From the cell containing the given text, extract its center point as [x, y] coordinate. 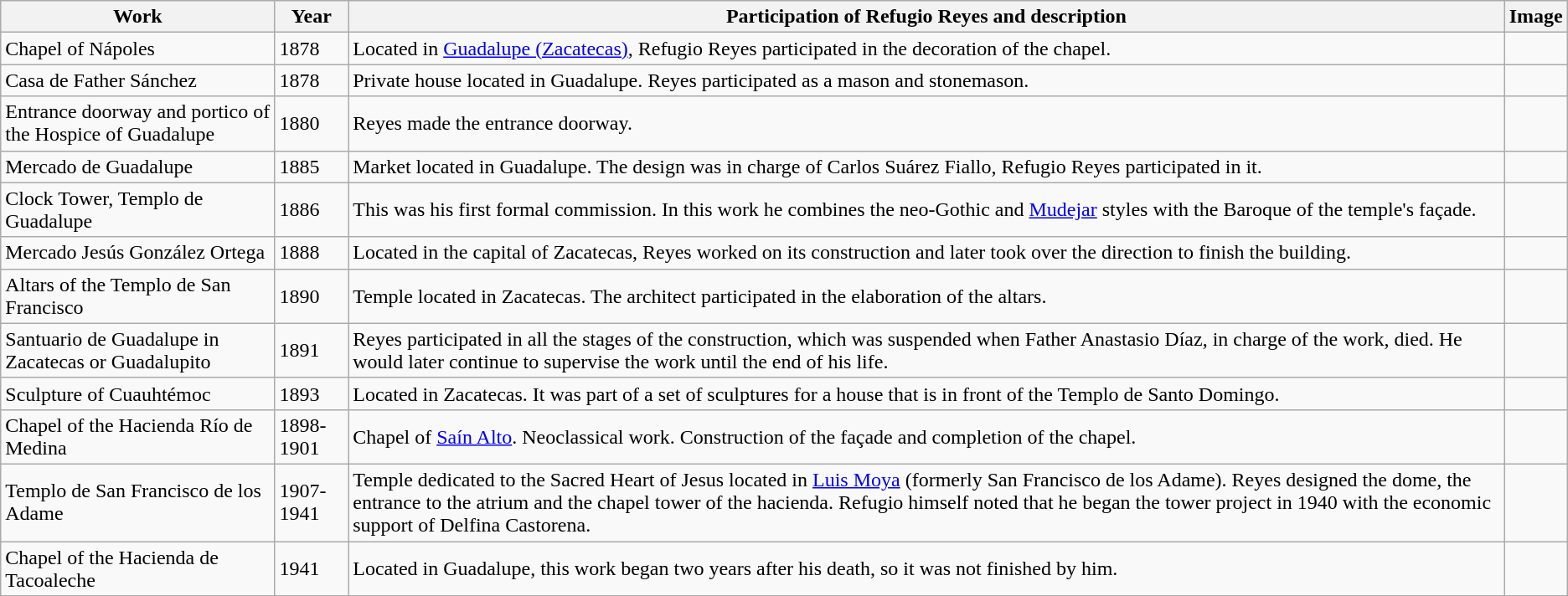
Mercado de Guadalupe [137, 167]
Private house located in Guadalupe. Reyes participated as a mason and stonemason. [926, 80]
1891 [312, 350]
Image [1536, 17]
Chapel of Saín Alto. Neoclassical work. Construction of the façade and completion of the chapel. [926, 437]
Casa de Father Sánchez [137, 80]
Market located in Guadalupe. The design was in charge of Carlos Suárez Fiallo, Refugio Reyes participated in it. [926, 167]
1888 [312, 253]
This was his first formal commission. In this work he combines the neo-Gothic and Mudejar styles with the Baroque of the temple's façade. [926, 209]
1907-1941 [312, 502]
Chapel of Nápoles [137, 49]
1880 [312, 124]
1941 [312, 568]
Located in Guadalupe, this work began two years after his death, so it was not finished by him. [926, 568]
1893 [312, 393]
Templo de San Francisco de los Adame [137, 502]
1886 [312, 209]
1890 [312, 296]
Entrance doorway and portico of the Hospice of Guadalupe [137, 124]
Chapel of the Hacienda Río de Medina [137, 437]
Chapel of the Hacienda de Tacoaleche [137, 568]
Temple located in Zacatecas. The architect participated in the elaboration of the altars. [926, 296]
Mercado Jesús González Ortega [137, 253]
Work [137, 17]
Sculpture of Cuauhtémoc [137, 393]
1898-1901 [312, 437]
Participation of Refugio Reyes and description [926, 17]
Santuario de Guadalupe in Zacatecas or Guadalupito [137, 350]
Year [312, 17]
Located in the capital of Zacatecas, Reyes worked on its construction and later took over the direction to finish the building. [926, 253]
Located in Guadalupe (Zacatecas), Refugio Reyes participated in the decoration of the chapel. [926, 49]
1885 [312, 167]
Located in Zacatecas. It was part of a set of sculptures for a house that is in front of the Templo de Santo Domingo. [926, 393]
Altars of the Templo de San Francisco [137, 296]
Reyes made the entrance doorway. [926, 124]
Clock Tower, Templo de Guadalupe [137, 209]
